Identify which cell holds the provided text, then report its (X, Y) central coordinate. 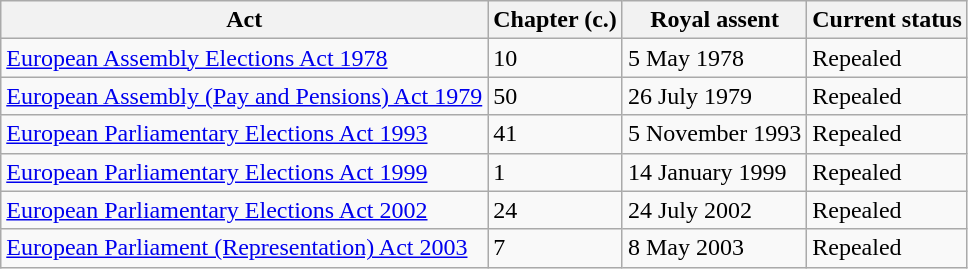
Royal assent (714, 20)
41 (556, 134)
Current status (888, 20)
1 (556, 172)
European Parliament (Representation) Act 2003 (244, 248)
European Assembly Elections Act 1978 (244, 58)
50 (556, 96)
Act (244, 20)
24 (556, 210)
7 (556, 248)
14 January 1999 (714, 172)
24 July 2002 (714, 210)
10 (556, 58)
5 May 1978 (714, 58)
European Parliamentary Elections Act 1993 (244, 134)
5 November 1993 (714, 134)
8 May 2003 (714, 248)
European Parliamentary Elections Act 2002 (244, 210)
Chapter (c.) (556, 20)
European Assembly (Pay and Pensions) Act 1979 (244, 96)
26 July 1979 (714, 96)
European Parliamentary Elections Act 1999 (244, 172)
